Identify which cell holds the provided text, then report its [X, Y] central coordinate. 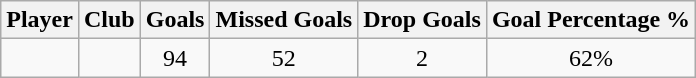
Missed Goals [284, 20]
Goals [175, 20]
Player [40, 20]
62% [590, 58]
Goal Percentage % [590, 20]
2 [422, 58]
Drop Goals [422, 20]
94 [175, 58]
Club [109, 20]
52 [284, 58]
